Scan for the cell matching the given text and deliver its [x, y] coordinate at center. 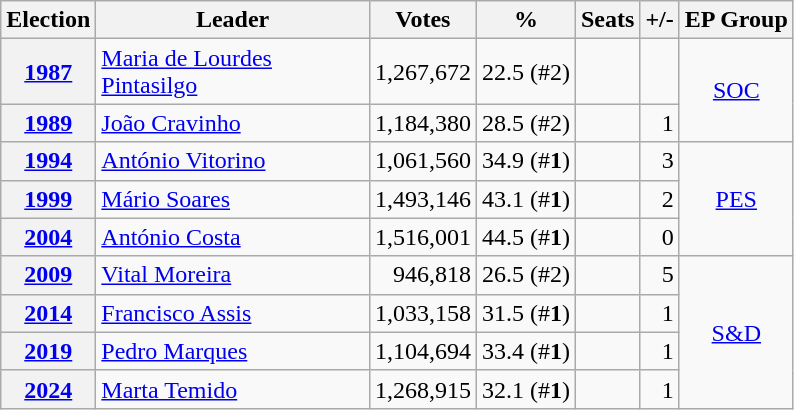
1,516,001 [422, 237]
1,104,694 [422, 351]
5 [660, 275]
1,493,146 [422, 199]
1,033,158 [422, 313]
1,061,560 [422, 161]
0 [660, 237]
António Costa [233, 237]
2009 [48, 275]
32.1 (#1) [526, 389]
João Cravinho [233, 123]
2014 [48, 313]
SOC [736, 90]
31.5 (#1) [526, 313]
2019 [48, 351]
43.1 (#1) [526, 199]
28.5 (#2) [526, 123]
946,818 [422, 275]
Vital Moreira [233, 275]
1,268,915 [422, 389]
1999 [48, 199]
26.5 (#2) [526, 275]
Election [48, 20]
1989 [48, 123]
2 [660, 199]
EP Group [736, 20]
2004 [48, 237]
22.5 (#2) [526, 72]
S&D [736, 332]
1,267,672 [422, 72]
33.4 (#1) [526, 351]
1,184,380 [422, 123]
3 [660, 161]
2024 [48, 389]
Maria de Lourdes Pintasilgo [233, 72]
Mário Soares [233, 199]
António Vitorino [233, 161]
Leader [233, 20]
PES [736, 199]
44.5 (#1) [526, 237]
+/- [660, 20]
% [526, 20]
Seats [607, 20]
34.9 (#1) [526, 161]
Marta Temido [233, 389]
Francisco Assis [233, 313]
1987 [48, 72]
Pedro Marques [233, 351]
Votes [422, 20]
1994 [48, 161]
